Pinpoint the cell where the given text exists, returning its (X, Y) midpoint coordinate. 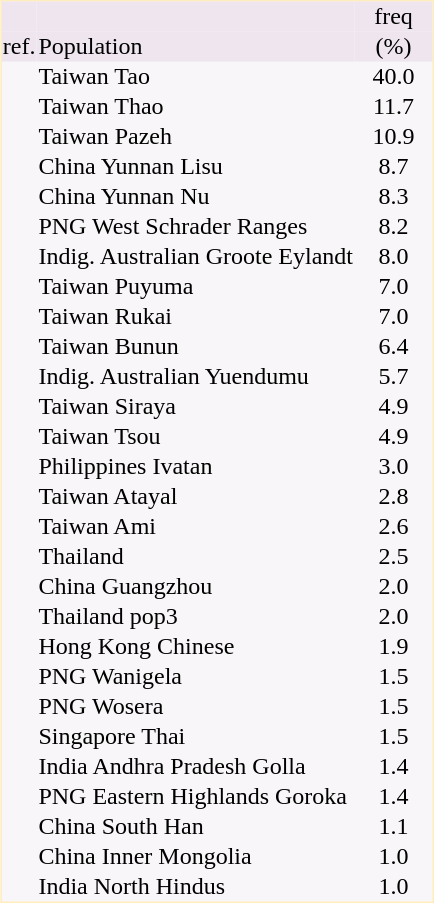
Taiwan Rukai (196, 317)
1.9 (393, 647)
Taiwan Thao (196, 107)
Taiwan Bunun (196, 347)
(%) (393, 47)
China Guangzhou (196, 587)
ref. (19, 47)
Taiwan Tsou (196, 437)
8.2 (393, 227)
Taiwan Puyuma (196, 287)
PNG Wosera (196, 707)
10.9 (393, 137)
China South Han (196, 827)
8.3 (393, 197)
11.7 (393, 107)
Indig. Australian Groote Eylandt (196, 257)
2.5 (393, 557)
5.7 (393, 377)
Philippines Ivatan (196, 467)
PNG West Schrader Ranges (196, 227)
6.4 (393, 347)
Taiwan Siraya (196, 407)
Taiwan Tao (196, 77)
China Inner Mongolia (196, 857)
2.8 (393, 497)
Thailand (196, 557)
40.0 (393, 77)
India Andhra Pradesh Golla (196, 767)
3.0 (393, 467)
Thailand pop3 (196, 617)
Population (196, 47)
Singapore Thai (196, 737)
China Yunnan Nu (196, 197)
Taiwan Ami (196, 527)
PNG Eastern Highlands Goroka (196, 797)
8.0 (393, 257)
China Yunnan Lisu (196, 167)
Taiwan Pazeh (196, 137)
Hong Kong Chinese (196, 647)
Indig. Australian Yuendumu (196, 377)
Taiwan Atayal (196, 497)
freq (393, 17)
1.1 (393, 827)
2.6 (393, 527)
8.7 (393, 167)
PNG Wanigela (196, 677)
India North Hindus (196, 887)
